Extract the (x, y) coordinate from the center of the cell holding the provided text.  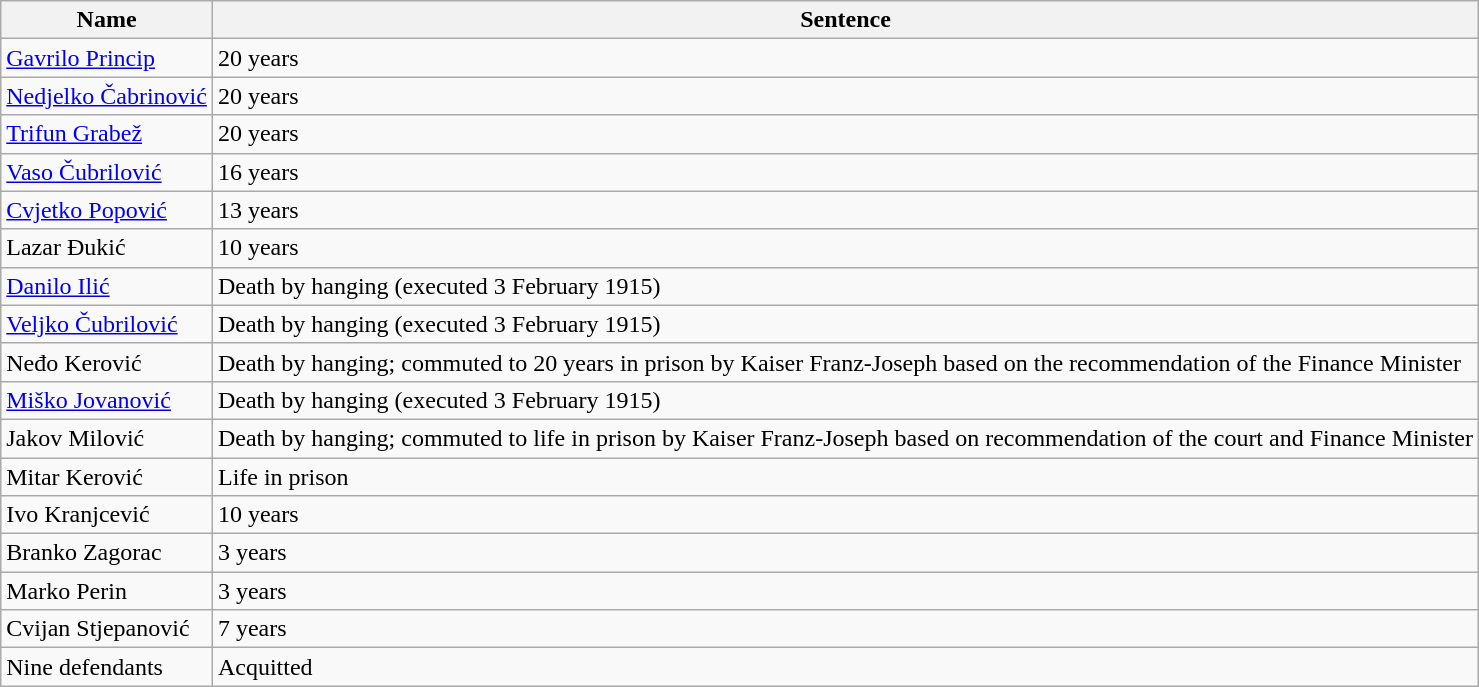
Marko Perin (107, 591)
Name (107, 20)
Cvjetko Popović (107, 210)
Jakov Milović (107, 438)
Mitar Kerović (107, 477)
Veljko Čubrilović (107, 324)
Vaso Čubrilović (107, 172)
Nedjelko Čabrinović (107, 96)
16 years (845, 172)
7 years (845, 629)
Life in prison (845, 477)
Ivo Kranjcević (107, 515)
Lazar Đukić (107, 248)
Death by hanging; commuted to 20 years in prison by Kaiser Franz-Joseph based on the recommendation of the Finance Minister (845, 362)
Gavrilo Princip (107, 58)
13 years (845, 210)
Trifun Grabež (107, 134)
Miško Jovanović (107, 400)
Acquitted (845, 667)
Nine defendants (107, 667)
Death by hanging; commuted to life in prison by Kaiser Franz-Joseph based on recommendation of the court and Finance Minister (845, 438)
Cvijan Stjepanović (107, 629)
Neđo Kerović (107, 362)
Danilo Ilić (107, 286)
Branko Zagorac (107, 553)
Sentence (845, 20)
